Search for the cell housing the specified text and yield its (x, y) center coordinate. 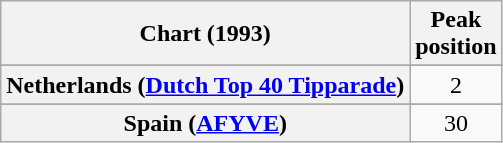
Netherlands (Dutch Top 40 Tipparade) (206, 85)
Peakposition (456, 34)
Chart (1993) (206, 34)
30 (456, 123)
Spain (AFYVE) (206, 123)
2 (456, 85)
